Extract the (x, y) coordinate from the center of the cell holding the provided text.  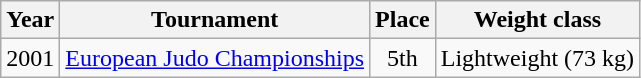
Lightweight (73 kg) (537, 58)
2001 (30, 58)
5th (403, 58)
Year (30, 20)
Tournament (215, 20)
Place (403, 20)
Weight class (537, 20)
European Judo Championships (215, 58)
